From the cell containing the given text, extract its center point as (X, Y) coordinate. 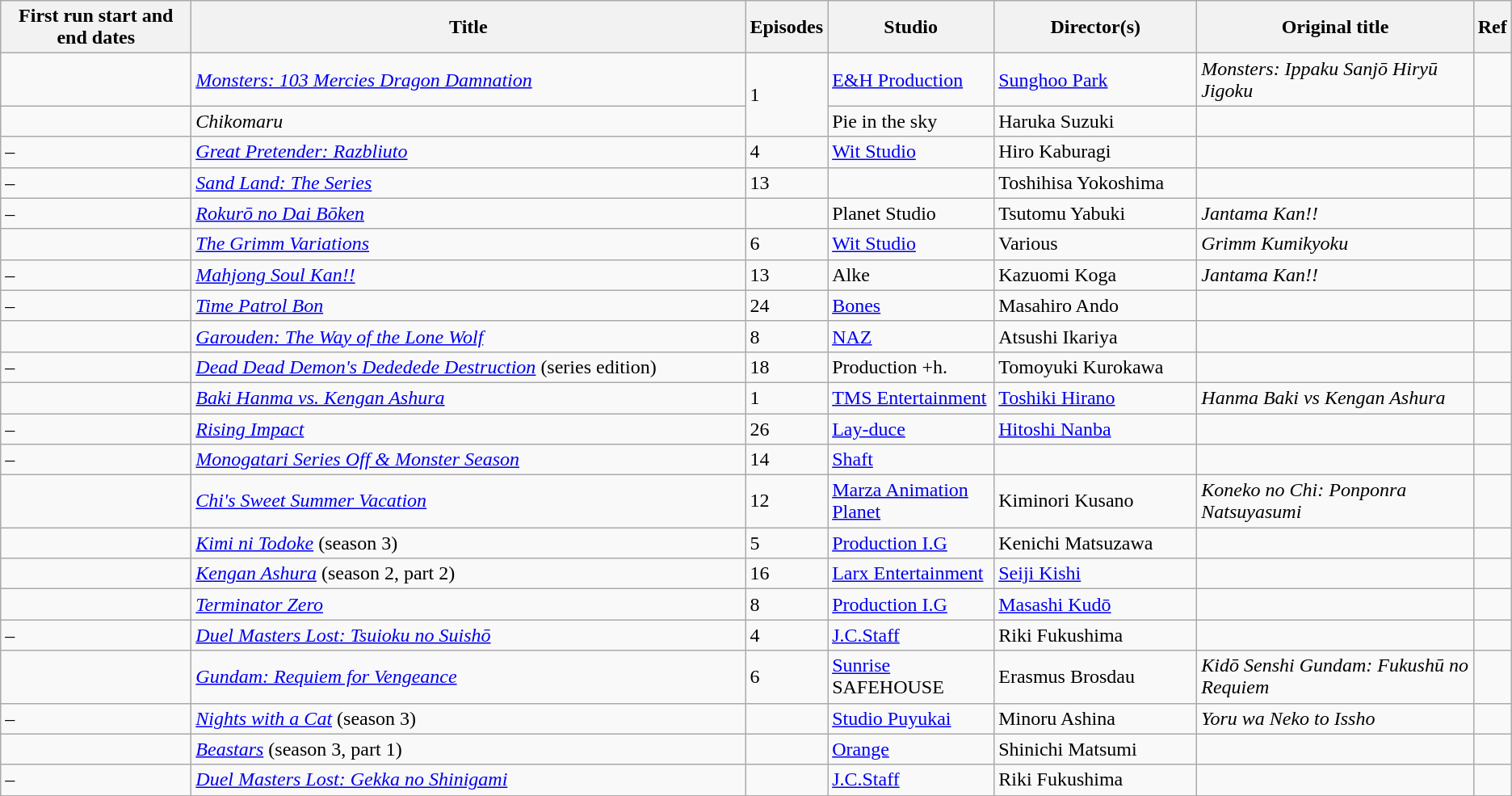
Hitoshi Nanba (1095, 429)
Chikomaru (468, 121)
Shinichi Matsumi (1095, 749)
Title (468, 27)
TMS Entertainment (911, 398)
Kengan Ashura (season 2, part 2) (468, 574)
Kiminori Kusano (1095, 501)
Grimm Kumikyoku (1335, 244)
Terminator Zero (468, 604)
Bones (911, 305)
Ref (1493, 27)
Kazuomi Koga (1095, 275)
Toshihisa Yokoshima (1095, 183)
Masahiro Ando (1095, 305)
Studio (911, 27)
NAZ (911, 336)
Marza Animation Planet (911, 501)
Hiro Kaburagi (1095, 152)
Rokurō no Dai Bōken (468, 213)
Monsters: Ippaku Sanjō Hiryū Jigoku (1335, 79)
Seiji Kishi (1095, 574)
Alke (911, 275)
Great Pretender: Razbliuto (468, 152)
E&H Production (911, 79)
Mahjong Soul Kan!! (468, 275)
14 (787, 460)
Atsushi Ikariya (1095, 336)
Baki Hanma vs. Kengan Ashura (468, 398)
SunriseSAFEHOUSE (911, 677)
Larx Entertainment (911, 574)
Pie in the sky (911, 121)
Rising Impact (468, 429)
Haruka Suzuki (1095, 121)
Gundam: Requiem for Vengeance (468, 677)
Time Patrol Bon (468, 305)
Kidō Senshi Gundam: Fukushū no Requiem (1335, 677)
First run start and end dates (96, 27)
Erasmus Brosdau (1095, 677)
26 (787, 429)
Monsters: 103 Mercies Dragon Damnation (468, 79)
Minoru Ashina (1095, 718)
Tsutomu Yabuki (1095, 213)
24 (787, 305)
Beastars (season 3, part 1) (468, 749)
Lay-duce (911, 429)
Production +h. (911, 367)
Studio Puyukai (911, 718)
5 (787, 543)
Original title (1335, 27)
Sunghoo Park (1095, 79)
Koneko no Chi: Ponponra Natsuyasumi (1335, 501)
Sand Land: The Series (468, 183)
Duel Masters Lost: Gekka no Shinigami (468, 780)
Duel Masters Lost: Tsuioku no Suishō (468, 635)
Masashi Kudō (1095, 604)
Garouden: The Way of the Lone Wolf (468, 336)
18 (787, 367)
Hanma Baki vs Kengan Ashura (1335, 398)
Planet Studio (911, 213)
Yoru wa Neko to Issho (1335, 718)
12 (787, 501)
Various (1095, 244)
16 (787, 574)
Chi's Sweet Summer Vacation (468, 501)
Episodes (787, 27)
Tomoyuki Kurokawa (1095, 367)
Dead Dead Demon's Dededede Destruction (series edition) (468, 367)
Director(s) (1095, 27)
Kenichi Matsuzawa (1095, 543)
Orange (911, 749)
Monogatari Series Off & Monster Season (468, 460)
The Grimm Variations (468, 244)
Toshiki Hirano (1095, 398)
Kimi ni Todoke (season 3) (468, 543)
Shaft (911, 460)
Nights with a Cat (season 3) (468, 718)
